Scan for the cell matching the given text and deliver its (x, y) coordinate at center. 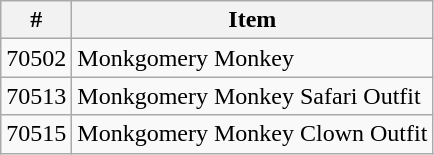
70515 (36, 134)
70513 (36, 96)
# (36, 20)
70502 (36, 58)
Item (252, 20)
Monkgomery Monkey Clown Outfit (252, 134)
Monkgomery Monkey (252, 58)
Monkgomery Monkey Safari Outfit (252, 96)
